Return the (x, y) coordinate for the center point of the cell that contains the specified text.  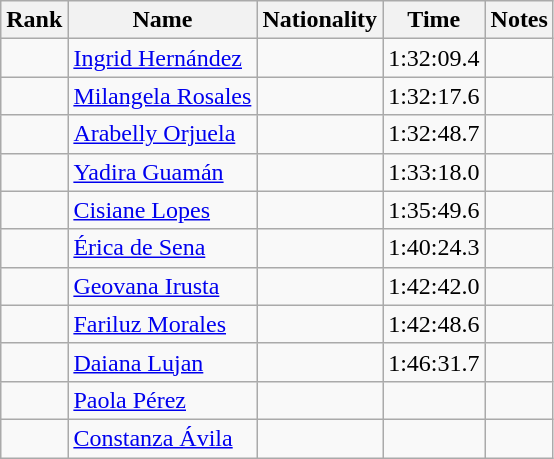
Yadira Guamán (162, 172)
Paola Pérez (162, 400)
1:32:09.4 (434, 58)
Notes (519, 20)
Geovana Irusta (162, 286)
1:35:49.6 (434, 210)
Time (434, 20)
Ingrid Hernández (162, 58)
Nationality (320, 20)
Daiana Lujan (162, 362)
Arabelly Orjuela (162, 134)
1:32:48.7 (434, 134)
Cisiane Lopes (162, 210)
Fariluz Morales (162, 324)
1:33:18.0 (434, 172)
Érica de Sena (162, 248)
1:46:31.7 (434, 362)
1:42:42.0 (434, 286)
1:40:24.3 (434, 248)
Rank (34, 20)
1:42:48.6 (434, 324)
1:32:17.6 (434, 96)
Milangela Rosales (162, 96)
Constanza Ávila (162, 438)
Name (162, 20)
